Scan for the cell matching the given text and deliver its (X, Y) coordinate at center. 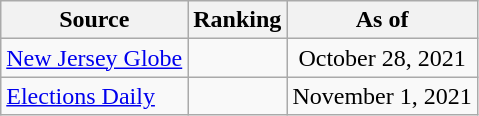
Elections Daily (94, 96)
Source (94, 20)
October 28, 2021 (382, 58)
Ranking (238, 20)
New Jersey Globe (94, 58)
November 1, 2021 (382, 96)
As of (382, 20)
